Locate the cell with the specified text and output its (X, Y) center coordinate. 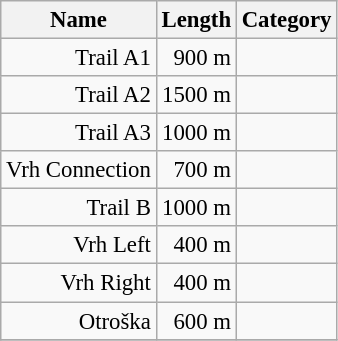
Name (78, 20)
Trail A3 (78, 133)
Trail B (78, 208)
900 m (196, 58)
Length (196, 20)
Vrh Right (78, 283)
Trail A2 (78, 95)
Category (286, 20)
Vrh Left (78, 245)
600 m (196, 321)
Trail A1 (78, 58)
1500 m (196, 95)
Otroška (78, 321)
700 m (196, 170)
Vrh Connection (78, 170)
